From the cell containing the given text, extract its center point as [X, Y] coordinate. 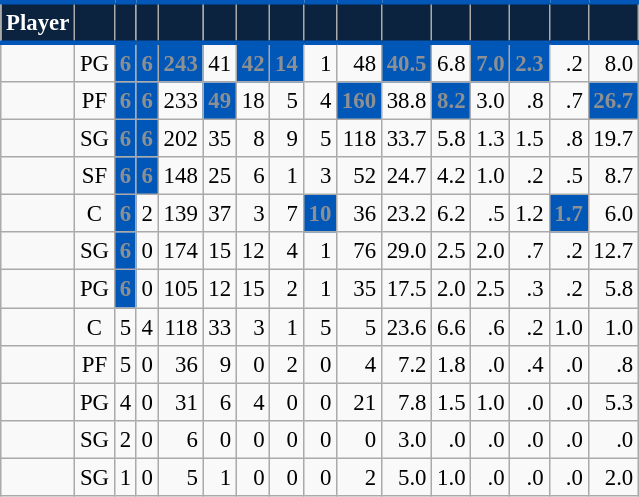
49 [220, 101]
76 [360, 251]
18 [252, 101]
1.2 [530, 214]
26.7 [613, 101]
17.5 [406, 289]
243 [180, 62]
19.7 [613, 139]
139 [180, 214]
41 [220, 62]
.4 [530, 364]
174 [180, 251]
48 [360, 62]
7 [286, 214]
6.8 [452, 62]
10 [320, 214]
6.2 [452, 214]
5.0 [406, 477]
8 [252, 139]
8.7 [613, 176]
233 [180, 101]
160 [360, 101]
33.7 [406, 139]
6.0 [613, 214]
1.7 [568, 214]
23.6 [406, 327]
1.3 [490, 139]
40.5 [406, 62]
2.3 [530, 62]
7.8 [406, 402]
14 [286, 62]
148 [180, 176]
Player [38, 22]
7.0 [490, 62]
8.2 [452, 101]
105 [180, 289]
23.2 [406, 214]
38.8 [406, 101]
.6 [490, 327]
37 [220, 214]
12.7 [613, 251]
52 [360, 176]
31 [180, 402]
24.7 [406, 176]
6.6 [452, 327]
4.2 [452, 176]
33 [220, 327]
1.8 [452, 364]
202 [180, 139]
.3 [530, 289]
7.2 [406, 364]
5.3 [613, 402]
29.0 [406, 251]
SF [95, 176]
8.0 [613, 62]
42 [252, 62]
25 [220, 176]
21 [360, 402]
